Identify which cell holds the provided text, then report its (x, y) central coordinate. 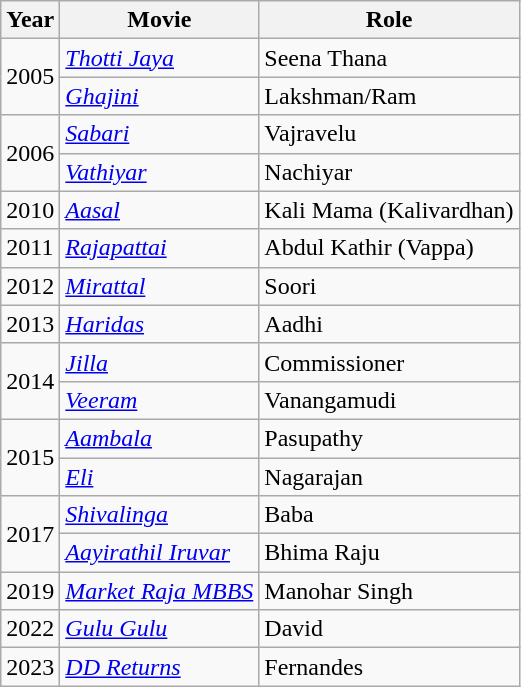
Movie (160, 20)
Kali Mama (Kalivardhan) (389, 210)
Rajapattai (160, 248)
Sabari (160, 134)
2006 (30, 153)
Baba (389, 515)
Bhima Raju (389, 553)
2005 (30, 77)
Aambala (160, 438)
Aasal (160, 210)
Aadhi (389, 324)
Fernandes (389, 667)
Manohar Singh (389, 591)
David (389, 629)
Veeram (160, 400)
2022 (30, 629)
2017 (30, 534)
Nachiyar (389, 172)
Year (30, 20)
Shivalinga (160, 515)
2011 (30, 248)
Commissioner (389, 362)
2012 (30, 286)
Pasupathy (389, 438)
2013 (30, 324)
Lakshman/Ram (389, 96)
Jilla (160, 362)
Nagarajan (389, 477)
Thotti Jaya (160, 58)
2010 (30, 210)
Aayirathil Iruvar (160, 553)
Ghajini (160, 96)
Seena Thana (389, 58)
Vanangamudi (389, 400)
Vajravelu (389, 134)
2019 (30, 591)
Haridas (160, 324)
Soori (389, 286)
Eli (160, 477)
Vathiyar (160, 172)
2014 (30, 381)
Abdul Kathir (Vappa) (389, 248)
2023 (30, 667)
DD Returns (160, 667)
Gulu Gulu (160, 629)
Role (389, 20)
2015 (30, 457)
Market Raja MBBS (160, 591)
Mirattal (160, 286)
